Capture the cell that displays the provided text and extract its [x, y] central coordinate. 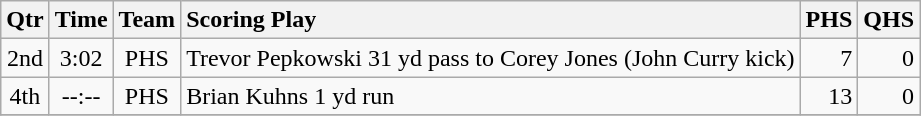
Qtr [25, 20]
4th [25, 96]
2nd [25, 58]
13 [829, 96]
--:-- [81, 96]
7 [829, 58]
Team [147, 20]
QHS [889, 20]
Trevor Pepkowski 31 yd pass to Corey Jones (John Curry kick) [490, 58]
3:02 [81, 58]
Time [81, 20]
Scoring Play [490, 20]
Brian Kuhns 1 yd run [490, 96]
